Output the [x, y] coordinate of the center of the cell containing the given text.  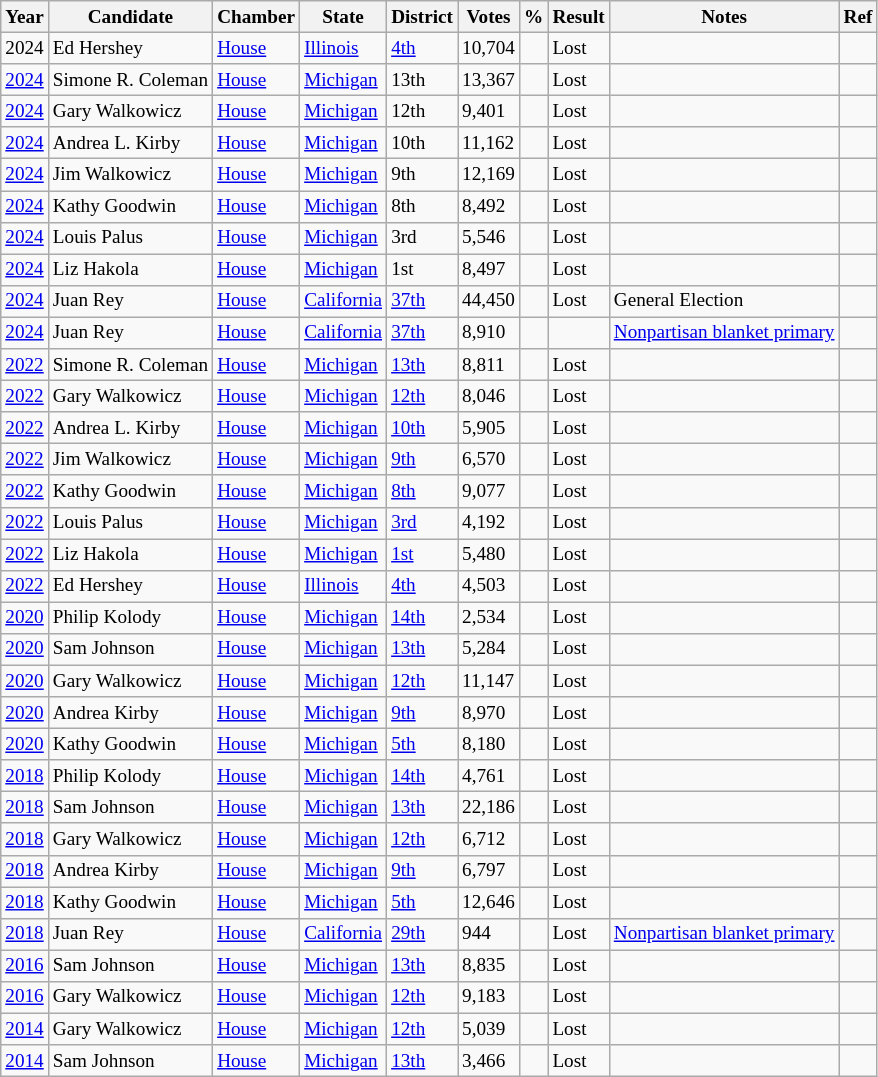
8,180 [489, 744]
6,797 [489, 871]
10,704 [489, 48]
Notes [724, 17]
Ref [858, 17]
9,401 [489, 111]
8,970 [489, 713]
3,466 [489, 1061]
Chamber [256, 17]
8,910 [489, 333]
Year [25, 17]
12,169 [489, 175]
5,905 [489, 428]
Candidate [130, 17]
29th [422, 934]
44,450 [489, 301]
% [533, 17]
11,147 [489, 681]
4,761 [489, 776]
Result [578, 17]
22,186 [489, 808]
12,646 [489, 902]
General Election [724, 301]
State [344, 17]
4,192 [489, 523]
8,492 [489, 206]
2,534 [489, 618]
944 [489, 934]
6,712 [489, 839]
6,570 [489, 460]
8,835 [489, 966]
9,077 [489, 491]
8,497 [489, 270]
5,546 [489, 238]
8,811 [489, 365]
District [422, 17]
9,183 [489, 997]
5,480 [489, 554]
13,367 [489, 80]
5,284 [489, 649]
8,046 [489, 396]
11,162 [489, 143]
Votes [489, 17]
4,503 [489, 586]
5,039 [489, 1029]
